Determine the [x, y] coordinate at the center of the cell enclosing the given text.  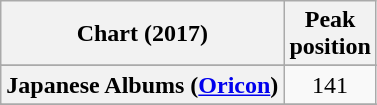
141 [330, 85]
Peak position [330, 34]
Japanese Albums (Oricon) [142, 85]
Chart (2017) [142, 34]
